Determine the [X, Y] coordinate at the center of the cell enclosing the given text.  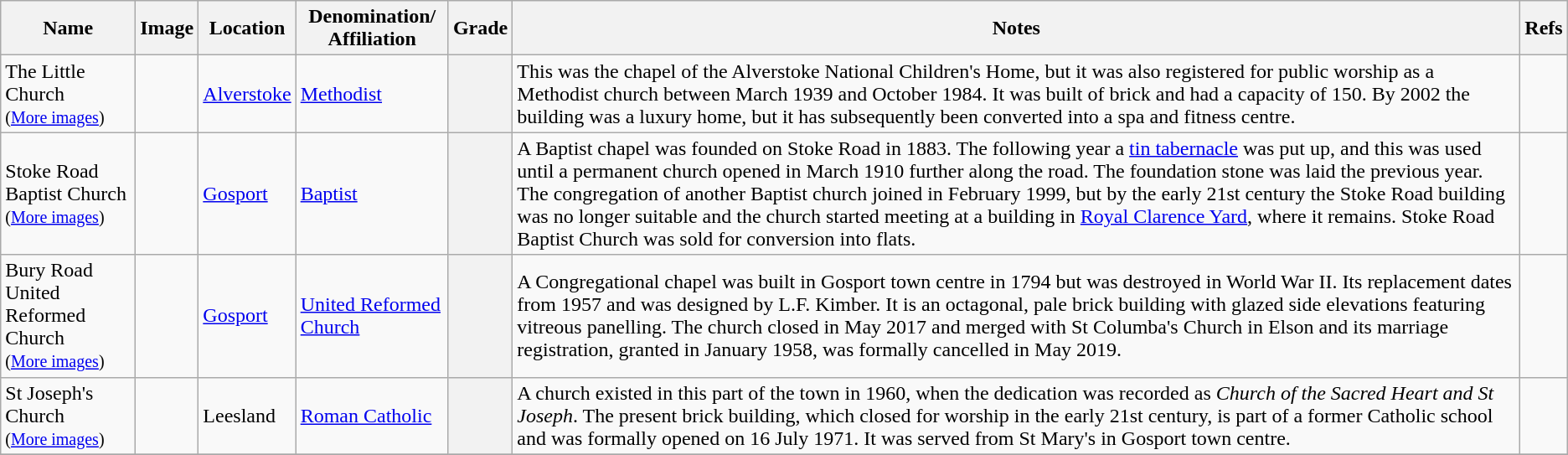
St Joseph's Church(More images) [69, 416]
Leesland [247, 416]
Baptist [372, 194]
Methodist [372, 94]
United Reformed Church [372, 316]
Roman Catholic [372, 416]
Alverstoke [247, 94]
The Little Church(More images) [69, 94]
Image [168, 28]
Bury Road United Reformed Church(More images) [69, 316]
Refs [1544, 28]
Location [247, 28]
Stoke Road Baptist Church(More images) [69, 194]
Name [69, 28]
Grade [480, 28]
Denomination/Affiliation [372, 28]
Notes [1017, 28]
